From the cell containing the given text, extract its center point as (X, Y) coordinate. 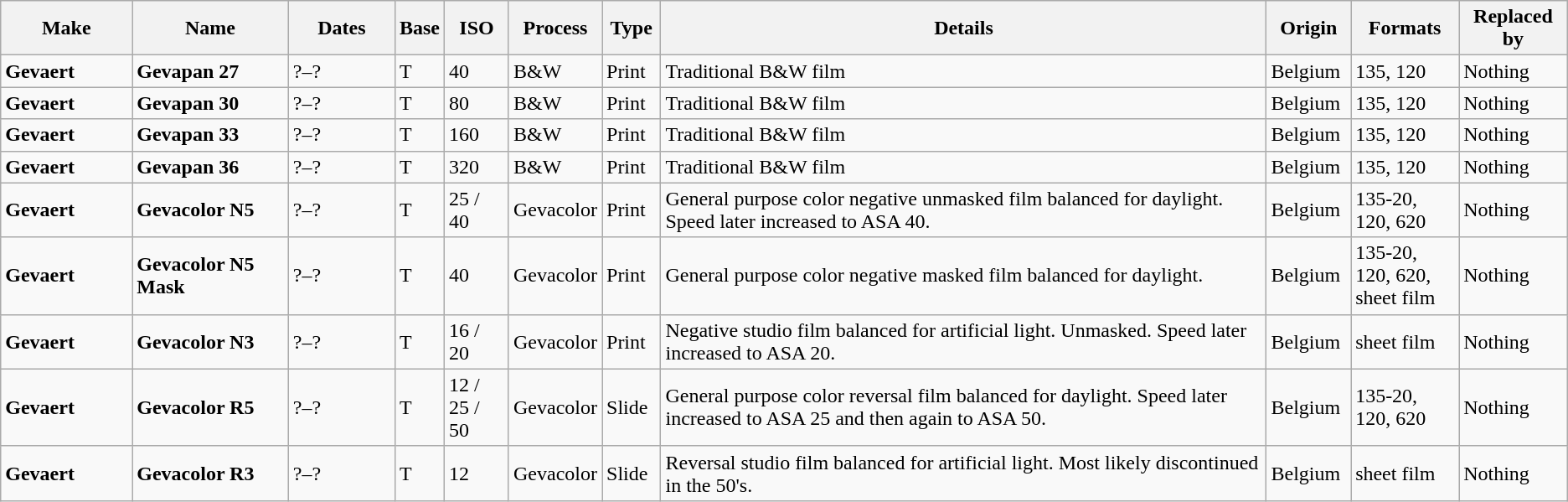
Gevapan 27 (210, 71)
Gevapan 36 (210, 167)
Details (963, 28)
Base (419, 28)
Dates (342, 28)
12 (477, 473)
ISO (477, 28)
Type (631, 28)
25 / 40 (477, 210)
Make (67, 28)
Gevapan 33 (210, 135)
Formats (1406, 28)
Name (210, 28)
Reversal studio film balanced for artificial light. Most likely discontinued in the 50's. (963, 473)
12 / 25 / 50 (477, 407)
Gevacolor R3 (210, 473)
General purpose color negative masked film balanced for daylight. (963, 276)
80 (477, 103)
Gevacolor N5 (210, 210)
Gevacolor N5 Mask (210, 276)
135-20, 120, 620, sheet film (1406, 276)
General purpose color negative unmasked film balanced for daylight. Speed later increased to ASA 40. (963, 210)
Gevacolor N3 (210, 342)
Gevacolor R5 (210, 407)
Process (554, 28)
Replaced by (1514, 28)
Origin (1308, 28)
320 (477, 167)
General purpose color reversal film balanced for daylight. Speed later increased to ASA 25 and then again to ASA 50. (963, 407)
Negative studio film balanced for artificial light. Unmasked. Speed later increased to ASA 20. (963, 342)
160 (477, 135)
Gevapan 30 (210, 103)
16 / 20 (477, 342)
